Extract the (x, y) coordinate from the center of the cell holding the provided text.  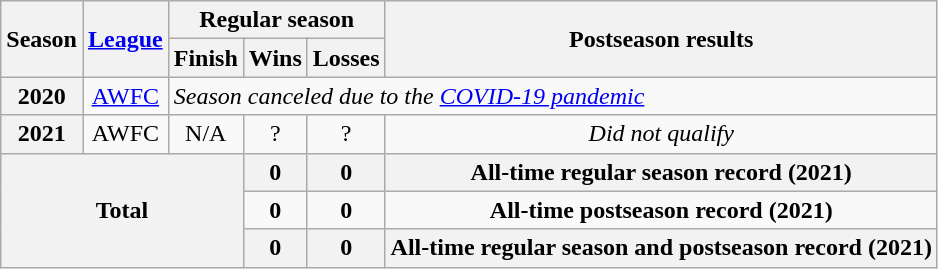
Season canceled due to the COVID-19 pandemic (552, 96)
All-time regular season and postseason record (2021) (661, 248)
Total (122, 210)
All-time postseason record (2021) (661, 210)
N/A (206, 134)
Regular season (276, 20)
Postseason results (661, 39)
Finish (206, 58)
Losses (346, 58)
2020 (42, 96)
League (125, 39)
Did not qualify (661, 134)
Wins (275, 58)
Season (42, 39)
2021 (42, 134)
All-time regular season record (2021) (661, 172)
